From the cell containing the given text, extract its center point as (x, y) coordinate. 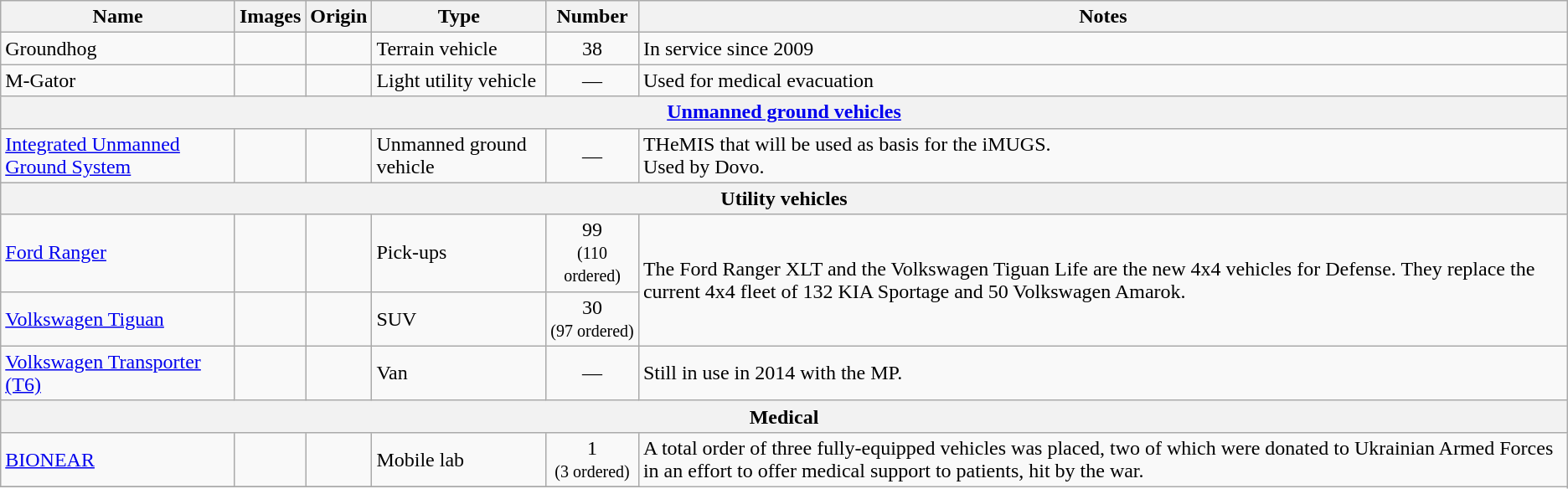
Number (593, 17)
Ford Ranger (118, 253)
Unmanned ground vehicle (459, 156)
Type (459, 17)
Origin (338, 17)
Groundhog (118, 49)
Unmanned ground vehicles (784, 112)
Utility vehicles (784, 198)
Medical (784, 416)
38 (593, 49)
Used for medical evacuation (1102, 80)
SUV (459, 318)
Mobile lab (459, 459)
Pick-ups (459, 253)
Notes (1102, 17)
BIONEAR (118, 459)
Terrain vehicle (459, 49)
Name (118, 17)
Volkswagen Tiguan (118, 318)
99(110 ordered) (593, 253)
Still in use in 2014 with the MP. (1102, 373)
In service since 2009 (1102, 49)
Van (459, 373)
Volkswagen Transporter (T6) (118, 373)
Light utility vehicle (459, 80)
M-Gator (118, 80)
THeMIS that will be used as basis for the iMUGS.Used by Dovo. (1102, 156)
1(3 ordered) (593, 459)
30(97 ordered) (593, 318)
Images (270, 17)
Integrated Unmanned Ground System (118, 156)
